Scan for the cell matching the given text and deliver its (x, y) coordinate at center. 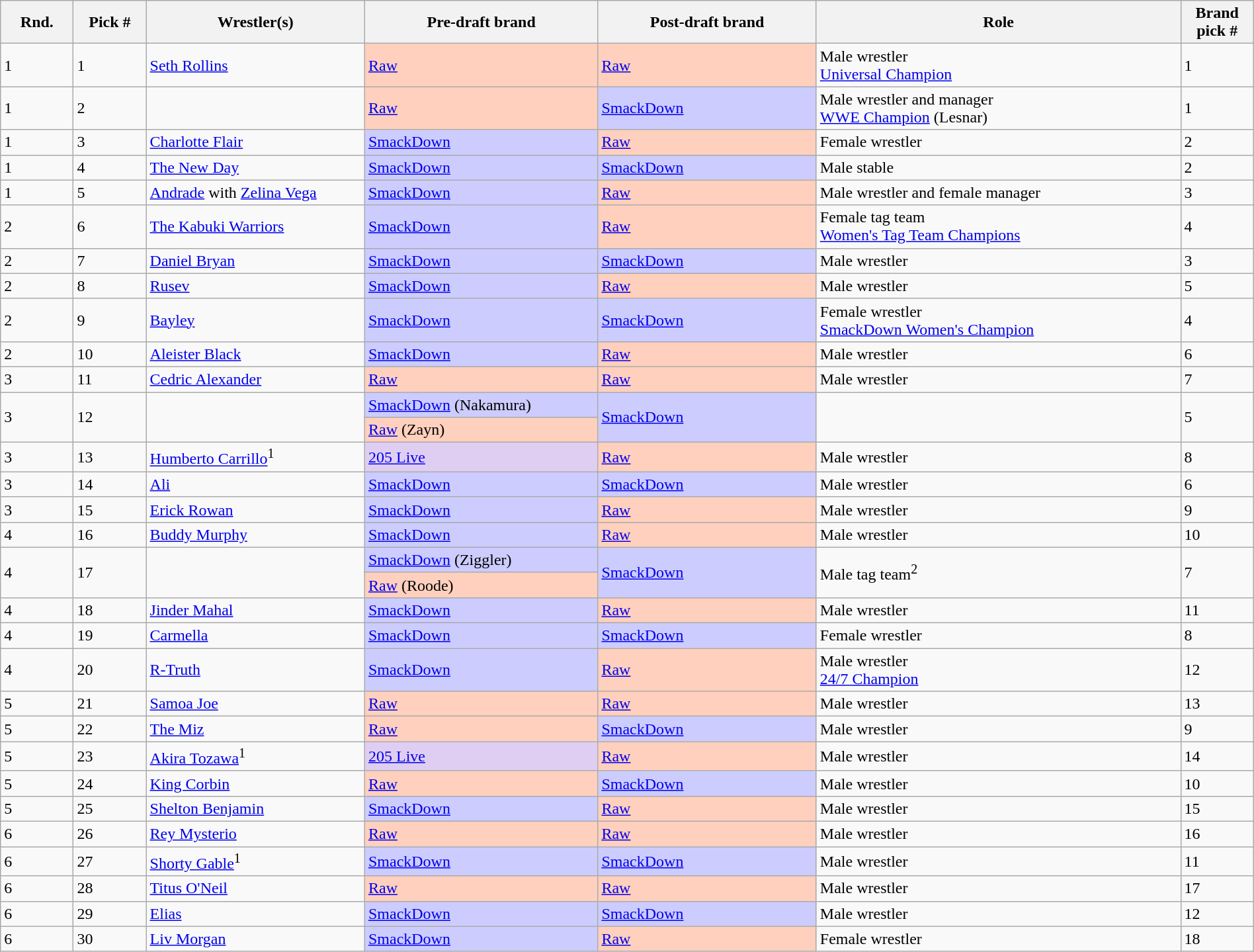
Male stable (999, 167)
28 (110, 888)
Rnd. (37, 22)
Rey Mysterio (255, 834)
Role (999, 22)
Akira Tozawa1 (255, 757)
Raw (Roode) (481, 585)
The Miz (255, 729)
Humberto Carrillo1 (255, 458)
Buddy Murphy (255, 535)
Female wrestlerSmackDown Women's Champion (999, 320)
Shorty Gable1 (255, 861)
The Kabuki Warriors (255, 226)
Daniel Bryan (255, 261)
19 (110, 636)
Liv Morgan (255, 939)
Samoa Joe (255, 704)
Bayley (255, 320)
Aleister Black (255, 354)
Jinder Mahal (255, 610)
SmackDown (Ziggler) (481, 560)
20 (110, 670)
Female tag teamWomen's Tag Team Champions (999, 226)
Rusev (255, 286)
R-Truth (255, 670)
26 (110, 834)
Elias (255, 914)
30 (110, 939)
Raw (Zayn) (481, 430)
22 (110, 729)
Titus O'Neil (255, 888)
Male wrestler and female manager (999, 193)
29 (110, 914)
Male wrestler and managerWWE Champion (Lesnar) (999, 108)
Male tag team2 (999, 572)
Shelton Benjamin (255, 808)
Male wrestlerUniversal Champion (999, 65)
The New Day (255, 167)
Brand pick # (1217, 22)
Erick Rowan (255, 509)
Charlotte Flair (255, 142)
King Corbin (255, 783)
Wrestler(s) (255, 22)
Pick # (110, 22)
Cedric Alexander (255, 379)
Ali (255, 484)
Pre-draft brand (481, 22)
Andrade with Zelina Vega (255, 193)
Post-draft brand (707, 22)
SmackDown (Nakamura) (481, 404)
Seth Rollins (255, 65)
Male wrestler24/7 Champion (999, 670)
24 (110, 783)
23 (110, 757)
21 (110, 704)
Carmella (255, 636)
27 (110, 861)
25 (110, 808)
